Identify which cell holds the provided text, then report its (x, y) central coordinate. 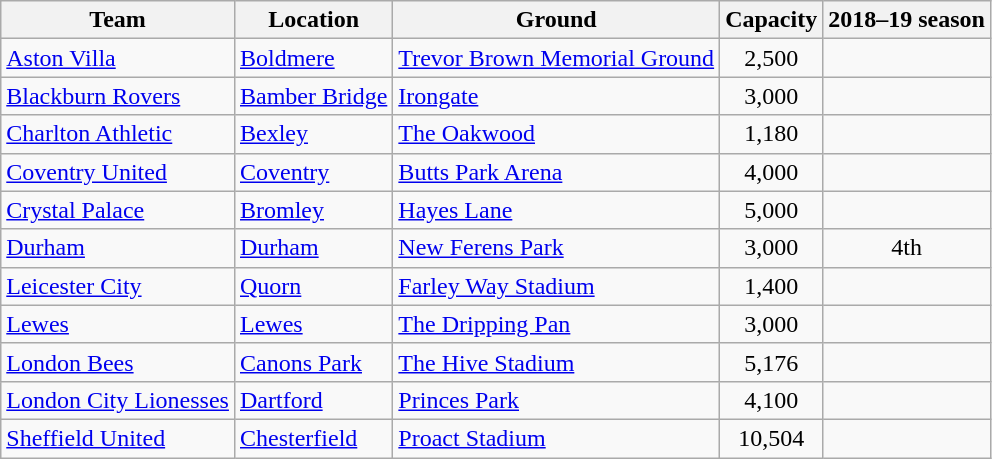
Crystal Palace (118, 210)
2018–19 season (907, 20)
The Oakwood (556, 134)
Bamber Bridge (313, 96)
Coventry United (118, 172)
5,176 (772, 362)
Team (118, 20)
London City Lionesses (118, 400)
Farley Way Stadium (556, 286)
Princes Park (556, 400)
Dartford (313, 400)
1,180 (772, 134)
Charlton Athletic (118, 134)
Ground (556, 20)
Hayes Lane (556, 210)
10,504 (772, 438)
Chesterfield (313, 438)
The Dripping Pan (556, 324)
Sheffield United (118, 438)
Bexley (313, 134)
5,000 (772, 210)
Leicester City (118, 286)
4,100 (772, 400)
Aston Villa (118, 58)
Blackburn Rovers (118, 96)
Boldmere (313, 58)
Canons Park (313, 362)
The Hive Stadium (556, 362)
London Bees (118, 362)
4,000 (772, 172)
Coventry (313, 172)
Capacity (772, 20)
Irongate (556, 96)
1,400 (772, 286)
Trevor Brown Memorial Ground (556, 58)
Bromley (313, 210)
Proact Stadium (556, 438)
Quorn (313, 286)
New Ferens Park (556, 248)
Location (313, 20)
2,500 (772, 58)
Butts Park Arena (556, 172)
4th (907, 248)
